For the text-containing cell, return its midpoint in (x, y) coordinate format. 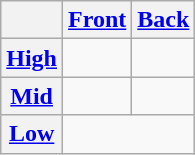
Mid (32, 96)
Front (98, 20)
Back (164, 20)
Low (32, 134)
High (32, 58)
